Search for the cell housing the specified text and yield its (x, y) center coordinate. 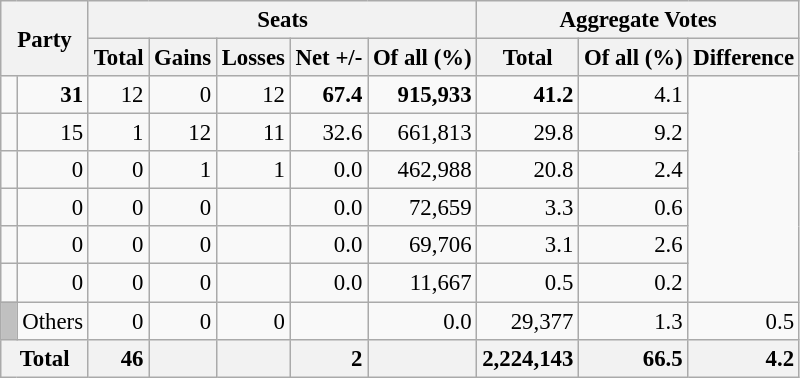
2.4 (634, 170)
32.6 (328, 133)
2.6 (634, 245)
4.2 (744, 358)
Seats (282, 20)
Others (52, 321)
46 (118, 358)
0.6 (634, 208)
Losses (253, 58)
66.5 (634, 358)
661,813 (422, 133)
2,224,143 (528, 358)
Net +/- (328, 58)
31 (52, 95)
Party (45, 38)
915,933 (422, 95)
2 (328, 358)
4.1 (634, 95)
Difference (744, 58)
3.3 (528, 208)
11 (253, 133)
20.8 (528, 170)
29,377 (528, 321)
72,659 (422, 208)
3.1 (528, 245)
Aggregate Votes (638, 20)
69,706 (422, 245)
9.2 (634, 133)
1.3 (634, 321)
67.4 (328, 95)
41.2 (528, 95)
11,667 (422, 283)
462,988 (422, 170)
Gains (183, 58)
15 (52, 133)
29.8 (528, 133)
0.2 (634, 283)
